Capture the cell that displays the provided text and extract its (X, Y) central coordinate. 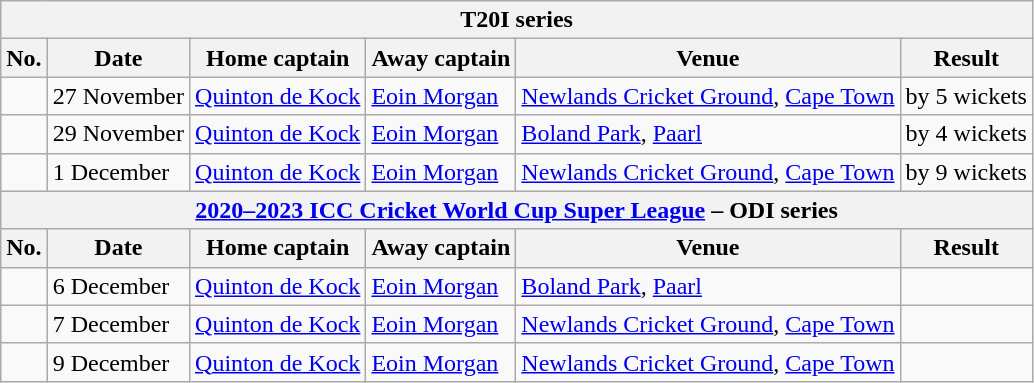
7 December (118, 324)
T20I series (517, 20)
by 9 wickets (966, 172)
6 December (118, 286)
9 December (118, 362)
by 4 wickets (966, 134)
by 5 wickets (966, 96)
1 December (118, 172)
27 November (118, 96)
29 November (118, 134)
2020–2023 ICC Cricket World Cup Super League – ODI series (517, 210)
